From the cell containing the given text, extract its center point as (X, Y) coordinate. 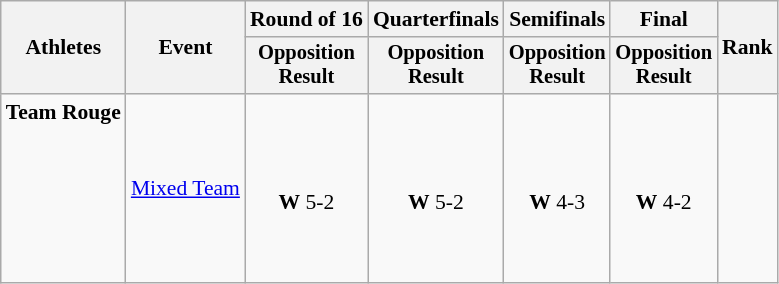
W 4-3 (558, 188)
Final (664, 19)
Athletes (64, 48)
Round of 16 (306, 19)
Rank (748, 48)
Mixed Team (186, 188)
Event (186, 48)
Team Rouge (64, 188)
Quarterfinals (436, 19)
W 4-2 (664, 188)
Semifinals (558, 19)
